Return the (x, y) coordinate for the center point of the cell that contains the specified text.  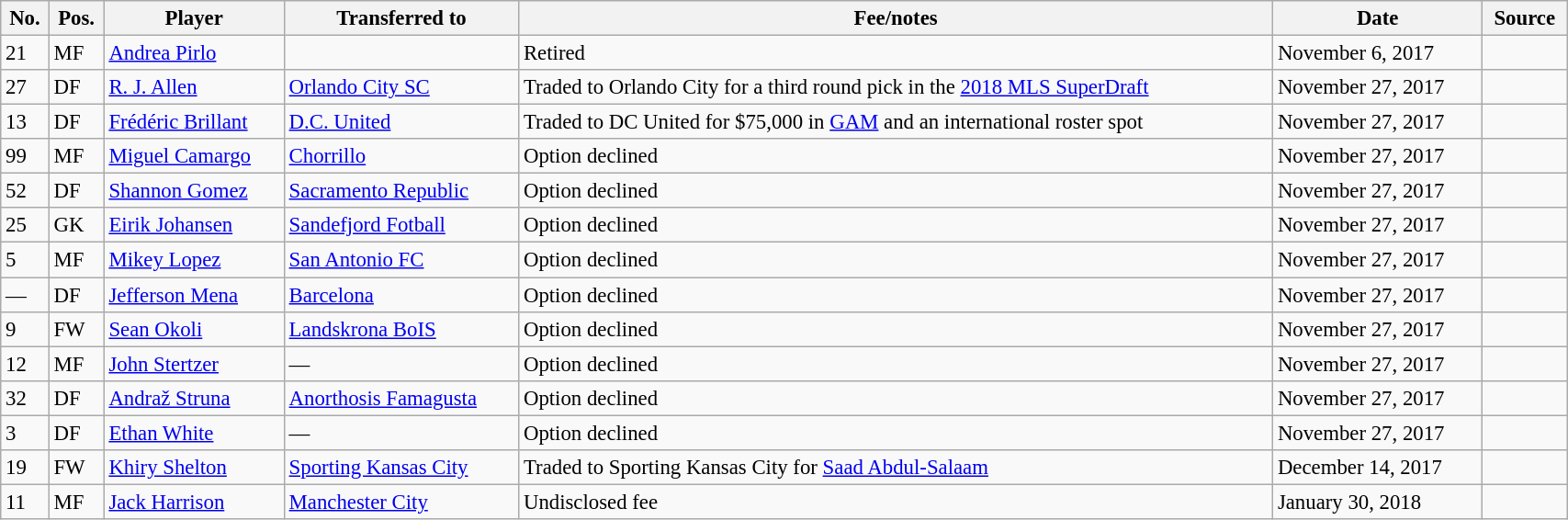
D.C. United (400, 122)
Eirik Johansen (194, 225)
Undisclosed fee (897, 502)
32 (25, 398)
Player (194, 18)
Transferred to (400, 18)
Sean Okoli (194, 329)
99 (25, 156)
3 (25, 433)
Chorrillo (400, 156)
Ethan White (194, 433)
27 (25, 87)
5 (25, 260)
9 (25, 329)
Shannon Gomez (194, 191)
Retired (897, 53)
21 (25, 53)
Traded to DC United for $75,000 in GAM and an international roster spot (897, 122)
Traded to Sporting Kansas City for Saad Abdul-Salaam (897, 468)
Barcelona (400, 295)
Pos. (76, 18)
Manchester City (400, 502)
Fee/notes (897, 18)
GK (76, 225)
Frédéric Brillant (194, 122)
Mikey Lopez (194, 260)
12 (25, 364)
52 (25, 191)
Miguel Camargo (194, 156)
Jefferson Mena (194, 295)
25 (25, 225)
19 (25, 468)
Sporting Kansas City (400, 468)
Anorthosis Famagusta (400, 398)
No. (25, 18)
Sacramento Republic (400, 191)
11 (25, 502)
John Stertzer (194, 364)
January 30, 2018 (1378, 502)
Andrea Pirlo (194, 53)
Sandefjord Fotball (400, 225)
Landskrona BoIS (400, 329)
Jack Harrison (194, 502)
Andraž Struna (194, 398)
Source (1525, 18)
San Antonio FC (400, 260)
13 (25, 122)
R. J. Allen (194, 87)
Orlando City SC (400, 87)
November 6, 2017 (1378, 53)
December 14, 2017 (1378, 468)
Date (1378, 18)
Traded to Orlando City for a third round pick in the 2018 MLS SuperDraft (897, 87)
Khiry Shelton (194, 468)
